Provide the [x, y] coordinate of the cell's center where the given text is located.  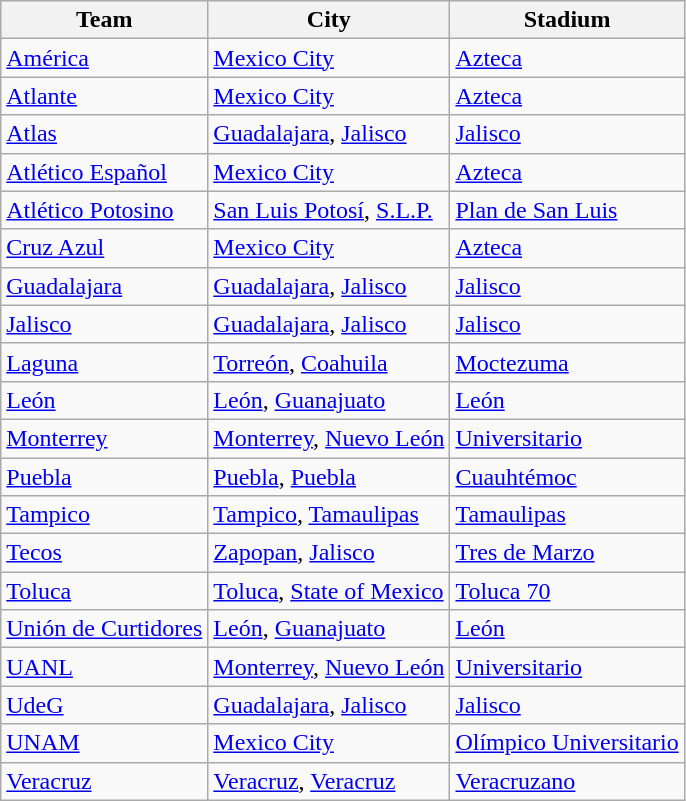
Tecos [104, 553]
Stadium [567, 20]
Veracruz, Veracruz [329, 781]
Cruz Azul [104, 248]
Veracruzano [567, 781]
Olímpico Universitario [567, 743]
Moctezuma [567, 362]
Team [104, 20]
Zapopan, Jalisco [329, 553]
Toluca [104, 591]
Unión de Curtidores [104, 629]
Atlante [104, 96]
Guadalajara [104, 286]
Monterrey [104, 438]
Laguna [104, 362]
Cuauhtémoc [567, 477]
América [104, 58]
Puebla [104, 477]
Toluca, State of Mexico [329, 591]
Toluca 70 [567, 591]
Torreón, Coahuila [329, 362]
Veracruz [104, 781]
Atlético Español [104, 172]
Atlético Potosino [104, 210]
Tamaulipas [567, 515]
UdeG [104, 705]
Tampico, Tamaulipas [329, 515]
Tampico [104, 515]
Puebla, Puebla [329, 477]
Plan de San Luis [567, 210]
UANL [104, 667]
Tres de Marzo [567, 553]
City [329, 20]
Atlas [104, 134]
UNAM [104, 743]
San Luis Potosí, S.L.P. [329, 210]
